Pinpoint the cell where the given text exists, returning its [x, y] midpoint coordinate. 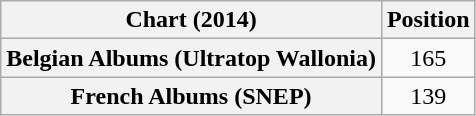
Position [428, 20]
French Albums (SNEP) [192, 96]
165 [428, 58]
Chart (2014) [192, 20]
Belgian Albums (Ultratop Wallonia) [192, 58]
139 [428, 96]
